Capture the cell that displays the provided text and extract its [X, Y] central coordinate. 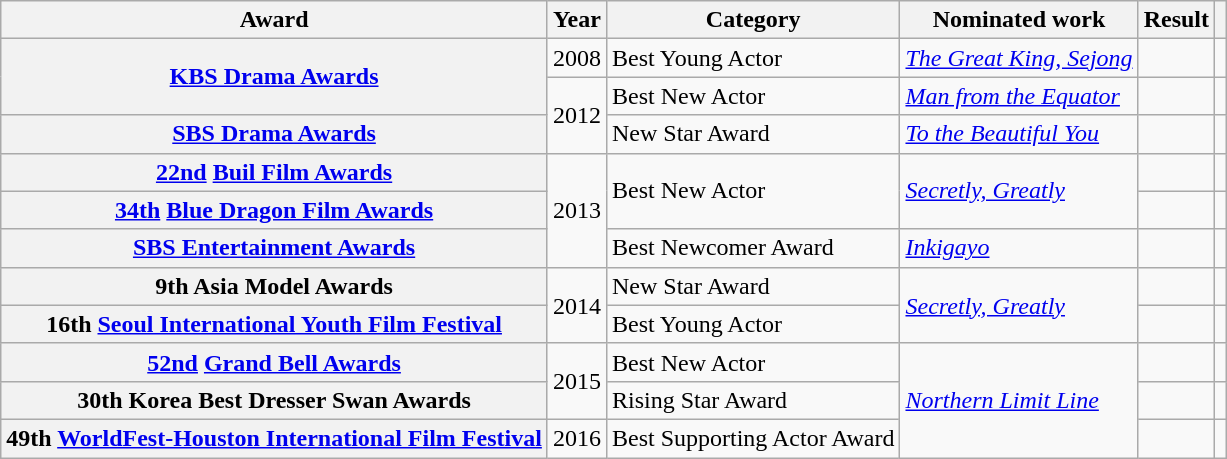
Northern Limit Line [1019, 400]
9th Asia Model Awards [274, 286]
Result [1176, 20]
49th WorldFest-Houston International Film Festival [274, 438]
SBS Drama Awards [274, 134]
Best Newcomer Award [753, 248]
Inkigayo [1019, 248]
34th Blue Dragon Film Awards [274, 210]
2014 [576, 305]
Best Supporting Actor Award [753, 438]
Rising Star Award [753, 400]
KBS Drama Awards [274, 77]
2015 [576, 381]
2016 [576, 438]
2008 [576, 58]
Nominated work [1019, 20]
2012 [576, 115]
To the Beautiful You [1019, 134]
2013 [576, 210]
Man from the Equator [1019, 96]
22nd Buil Film Awards [274, 172]
SBS Entertainment Awards [274, 248]
30th Korea Best Dresser Swan Awards [274, 400]
Category [753, 20]
Year [576, 20]
16th Seoul International Youth Film Festival [274, 324]
The Great King, Sejong [1019, 58]
52nd Grand Bell Awards [274, 362]
Award [274, 20]
